Extract the (x, y) coordinate from the center of the cell holding the provided text.  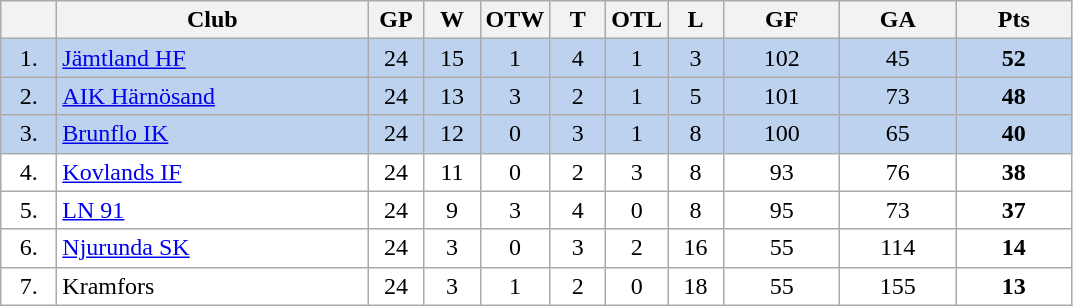
101 (782, 96)
15 (452, 58)
102 (782, 58)
37 (1014, 210)
Jämtland HF (212, 58)
Kovlands IF (212, 172)
Njurunda SK (212, 248)
65 (898, 134)
93 (782, 172)
Pts (1014, 20)
100 (782, 134)
38 (1014, 172)
76 (898, 172)
40 (1014, 134)
114 (898, 248)
3. (29, 134)
95 (782, 210)
155 (898, 286)
45 (898, 58)
OTL (637, 20)
9 (452, 210)
4. (29, 172)
5 (696, 96)
T (578, 20)
OTW (515, 20)
16 (696, 248)
Club (212, 20)
12 (452, 134)
GP (396, 20)
AIK Härnösand (212, 96)
18 (696, 286)
11 (452, 172)
48 (1014, 96)
5. (29, 210)
1. (29, 58)
Brunflo IK (212, 134)
L (696, 20)
W (452, 20)
GA (898, 20)
14 (1014, 248)
6. (29, 248)
Kramfors (212, 286)
GF (782, 20)
52 (1014, 58)
2. (29, 96)
7. (29, 286)
LN 91 (212, 210)
